Scan for the cell matching the given text and deliver its [X, Y] coordinate at center. 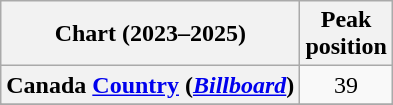
Chart (2023–2025) [150, 34]
39 [346, 85]
Canada Country (Billboard) [150, 85]
Peakposition [346, 34]
